Locate the cell with the specified text and output its (x, y) center coordinate. 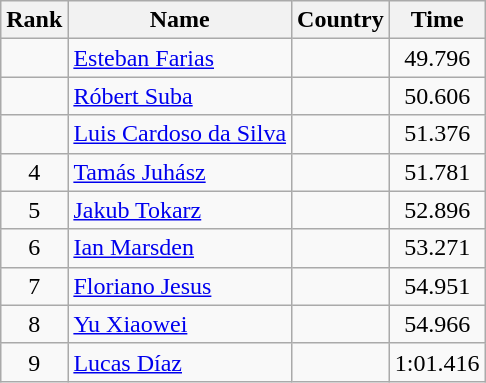
9 (34, 362)
7 (34, 286)
8 (34, 324)
51.376 (437, 134)
Yu Xiaowei (180, 324)
Tamás Juhász (180, 172)
Rank (34, 20)
Floriano Jesus (180, 286)
Róbert Suba (180, 96)
Ian Marsden (180, 248)
50.606 (437, 96)
52.896 (437, 210)
6 (34, 248)
1:01.416 (437, 362)
53.271 (437, 248)
Jakub Tokarz (180, 210)
Lucas Díaz (180, 362)
4 (34, 172)
54.951 (437, 286)
Esteban Farias (180, 58)
5 (34, 210)
Time (437, 20)
49.796 (437, 58)
54.966 (437, 324)
Luis Cardoso da Silva (180, 134)
Name (180, 20)
51.781 (437, 172)
Country (341, 20)
